Provide the (x, y) coordinate of the cell's center where the given text is located.  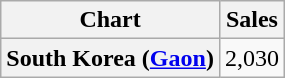
South Korea (Gaon) (110, 58)
2,030 (252, 58)
Chart (110, 20)
Sales (252, 20)
